For the text-containing cell, return its midpoint in [X, Y] coordinate format. 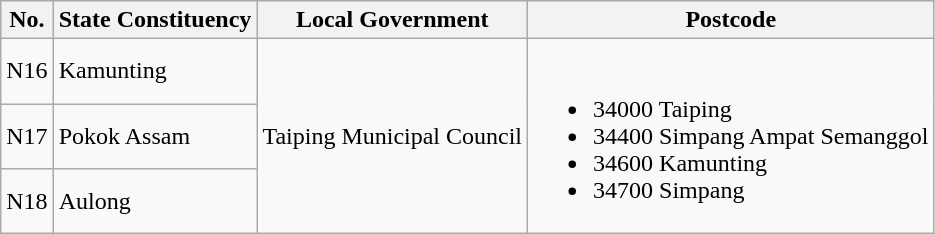
Kamunting [155, 72]
Aulong [155, 200]
N17 [27, 136]
No. [27, 20]
State Constituency [155, 20]
Postcode [731, 20]
Taiping Municipal Council [392, 136]
Local Government [392, 20]
N18 [27, 200]
34000 Taiping34400 Simpang Ampat Semanggol34600 Kamunting34700 Simpang [731, 136]
N16 [27, 72]
Pokok Assam [155, 136]
